From the cell containing the given text, extract its center point as (x, y) coordinate. 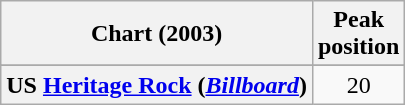
20 (358, 85)
Peakposition (358, 34)
Chart (2003) (157, 34)
US Heritage Rock (Billboard) (157, 85)
